Provide the [x, y] coordinate of the cell's center where the given text is located.  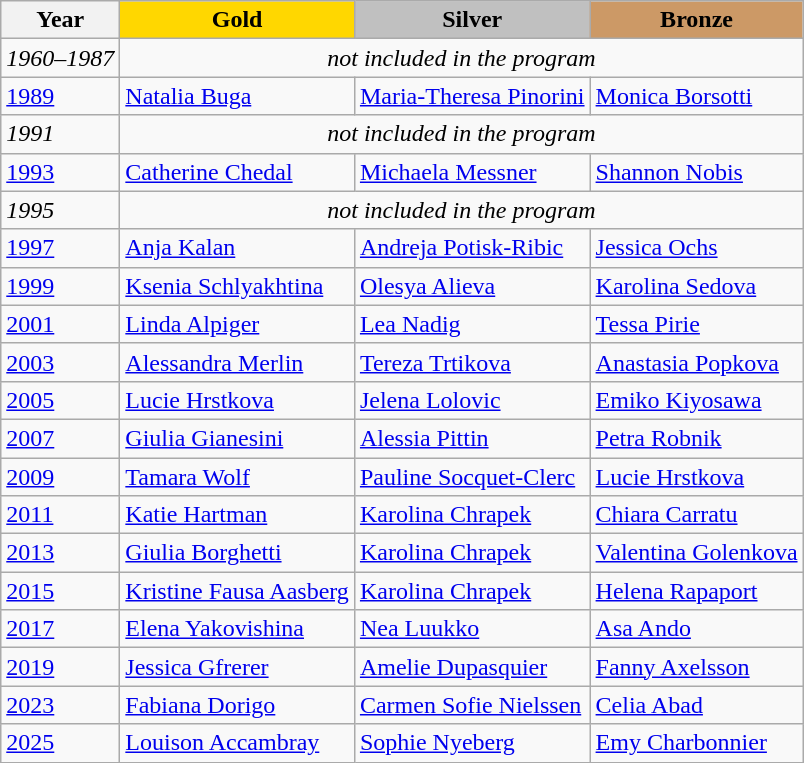
Tereza Trtikova [472, 362]
Natalia Buga [238, 96]
2009 [60, 477]
1960–1987 [60, 58]
Emiko Kiyosawa [696, 400]
Fabiana Dorigo [238, 705]
Amelie Dupasquier [472, 667]
Alessia Pittin [472, 438]
Tessa Pirie [696, 324]
Catherine Chedal [238, 172]
Elena Yakovishina [238, 629]
Michaela Messner [472, 172]
Celia Abad [696, 705]
Shannon Nobis [696, 172]
Jessica Gfrerer [238, 667]
Carmen Sofie Nielssen [472, 705]
Pauline Socquet-Clerc [472, 477]
Monica Borsotti [696, 96]
Jelena Lolovic [472, 400]
Petra Robnik [696, 438]
Andreja Potisk-Ribic [472, 248]
Linda Alpiger [238, 324]
2001 [60, 324]
1997 [60, 248]
Katie Hartman [238, 515]
Nea Luukko [472, 629]
Jessica Ochs [696, 248]
Anja Kalan [238, 248]
1999 [60, 286]
Tamara Wolf [238, 477]
Maria-Theresa Pinorini [472, 96]
Silver [472, 20]
Gold [238, 20]
Louison Accambray [238, 743]
Fanny Axelsson [696, 667]
Olesya Alieva [472, 286]
2025 [60, 743]
Sophie Nyeberg [472, 743]
2017 [60, 629]
Year [60, 20]
Giulia Gianesini [238, 438]
Chiara Carratu [696, 515]
2013 [60, 553]
1995 [60, 210]
2007 [60, 438]
Helena Rapaport [696, 591]
Asa Ando [696, 629]
Kristine Fausa Aasberg [238, 591]
2003 [60, 362]
Ksenia Schlyakhtina [238, 286]
Alessandra Merlin [238, 362]
Emy Charbonnier [696, 743]
Lea Nadig [472, 324]
Valentina Golenkova [696, 553]
1991 [60, 134]
2019 [60, 667]
1989 [60, 96]
2023 [60, 705]
1993 [60, 172]
2015 [60, 591]
Giulia Borghetti [238, 553]
Bronze [696, 20]
2005 [60, 400]
2011 [60, 515]
Anastasia Popkova [696, 362]
Karolina Sedova [696, 286]
